Extract the [x, y] coordinate from the center of the cell holding the provided text.  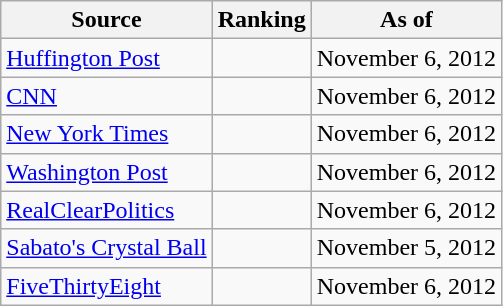
RealClearPolitics [106, 210]
Source [106, 20]
As of [406, 20]
FiveThirtyEight [106, 286]
November 5, 2012 [406, 248]
CNN [106, 96]
Ranking [262, 20]
Huffington Post [106, 58]
Washington Post [106, 172]
Sabato's Crystal Ball [106, 248]
New York Times [106, 134]
